Capture the cell that displays the provided text and extract its [X, Y] central coordinate. 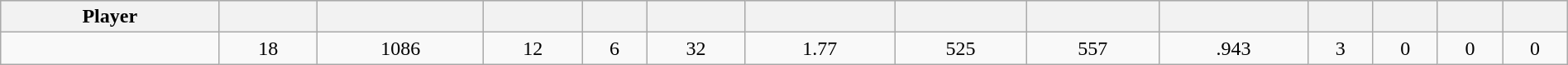
12 [533, 48]
.943 [1233, 48]
6 [614, 48]
18 [268, 48]
3 [1341, 48]
525 [961, 48]
557 [1092, 48]
1086 [400, 48]
Player [110, 17]
32 [696, 48]
1.77 [820, 48]
